From the cell containing the given text, extract its center point as (X, Y) coordinate. 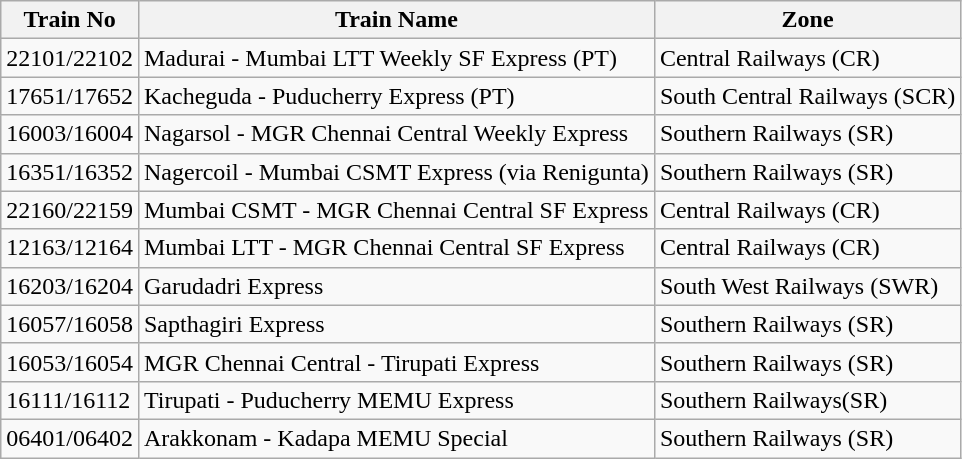
16057/16058 (70, 324)
16003/16004 (70, 134)
Mumbai LTT - MGR Chennai Central SF Express (396, 248)
22160/22159 (70, 210)
16053/16054 (70, 362)
22101/22102 (70, 58)
16111/16112 (70, 400)
Madurai - Mumbai LTT Weekly SF Express (PT) (396, 58)
MGR Chennai Central - Tirupati Express (396, 362)
06401/06402 (70, 438)
17651/17652 (70, 96)
Tirupati - Puducherry MEMU Express (396, 400)
Nagercoil - Mumbai CSMT Express (via Renigunta) (396, 172)
Garudadri Express (396, 286)
South Central Railways (SCR) (807, 96)
Zone (807, 20)
Nagarsol - MGR Chennai Central Weekly Express (396, 134)
16203/16204 (70, 286)
Train No (70, 20)
Train Name (396, 20)
16351/16352 (70, 172)
Sapthagiri Express (396, 324)
Kacheguda - Puducherry Express (PT) (396, 96)
Mumbai CSMT - MGR Chennai Central SF Express (396, 210)
South West Railways (SWR) (807, 286)
Arakkonam - Kadapa MEMU Special (396, 438)
12163/12164 (70, 248)
Southern Railways(SR) (807, 400)
